Capture the cell that displays the provided text and extract its (x, y) central coordinate. 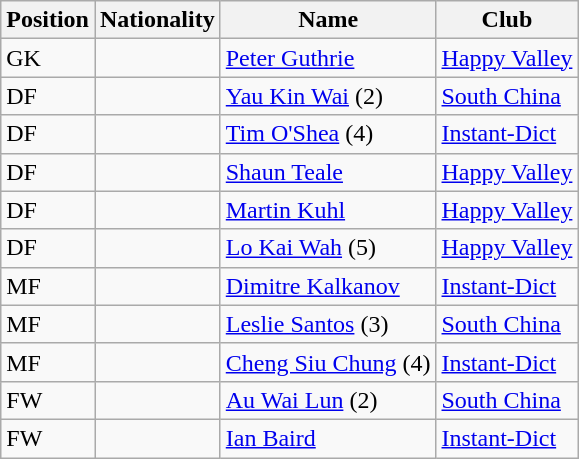
Tim O'Shea (4) (328, 134)
Martin Kuhl (328, 210)
Au Wai Lun (2) (328, 400)
Ian Baird (328, 438)
Cheng Siu Chung (4) (328, 362)
Lo Kai Wah (5) (328, 248)
Position (48, 20)
Shaun Teale (328, 172)
Name (328, 20)
Leslie Santos (3) (328, 324)
Nationality (157, 20)
Club (507, 20)
Peter Guthrie (328, 58)
Yau Kin Wai (2) (328, 96)
Dimitre Kalkanov (328, 286)
GK (48, 58)
